Detect which cell encompasses the target text, then output its (x, y) center coordinate. 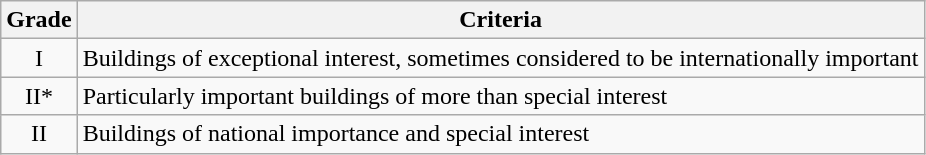
Particularly important buildings of more than special interest (500, 96)
Buildings of national importance and special interest (500, 134)
II (39, 134)
II* (39, 96)
Criteria (500, 20)
Buildings of exceptional interest, sometimes considered to be internationally important (500, 58)
Grade (39, 20)
I (39, 58)
